Locate the cell with the specified text and output its [x, y] center coordinate. 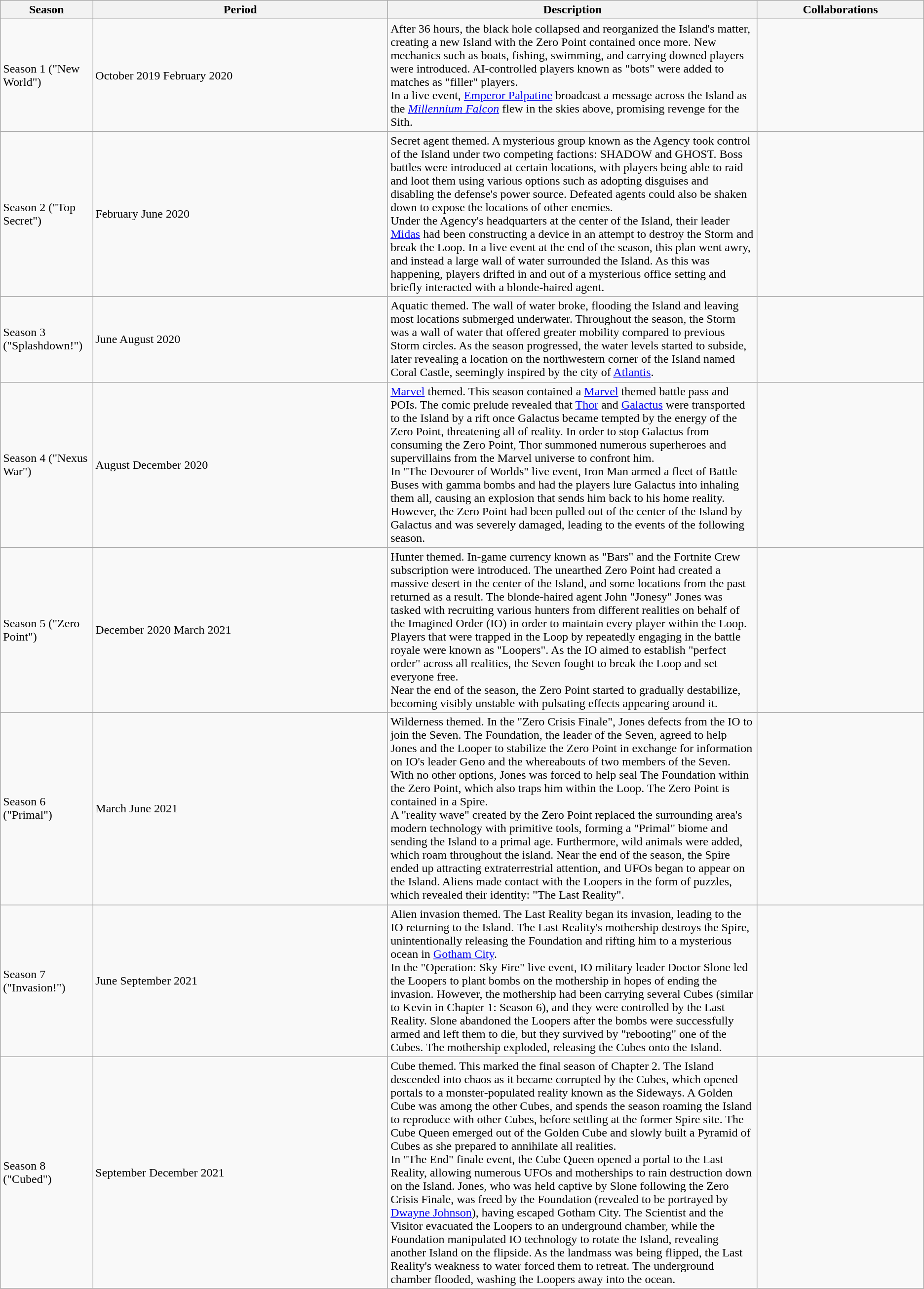
Season 5 ("Zero Point") [46, 630]
June September 2021 [240, 981]
Season [46, 10]
Season 7 ("Invasion!") [46, 981]
Collaborations [840, 10]
December 2020 March 2021 [240, 630]
Period [240, 10]
March June 2021 [240, 808]
August December 2020 [240, 465]
October 2019 February 2020 [240, 75]
September December 2021 [240, 1173]
Season 8 ("Cubed") [46, 1173]
Season 6 ("Primal") [46, 808]
Description [573, 10]
Season 3 ("Splashdown!") [46, 340]
Season 2 ("Top Secret") [46, 214]
Season 1 ("New World") [46, 75]
June August 2020 [240, 340]
Season 4 ("Nexus War") [46, 465]
February June 2020 [240, 214]
